Find where the given text appears and provide that cell's center as [X, Y] coordinate. 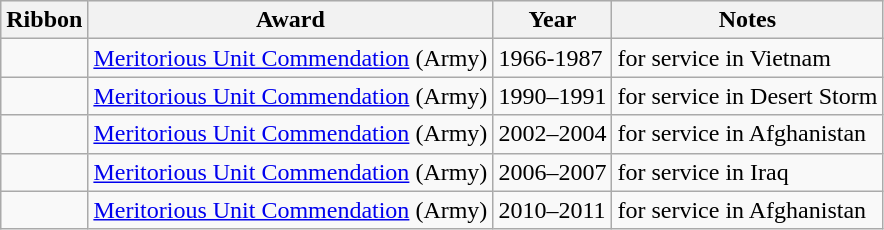
1990–1991 [552, 96]
1966-1987 [552, 58]
2010–2011 [552, 210]
Notes [748, 20]
Award [290, 20]
Ribbon [44, 20]
Year [552, 20]
2002–2004 [552, 134]
for service in Desert Storm [748, 96]
for service in Iraq [748, 172]
2006–2007 [552, 172]
for service in Vietnam [748, 58]
